Return (X, Y) of the center of cell containing provided text 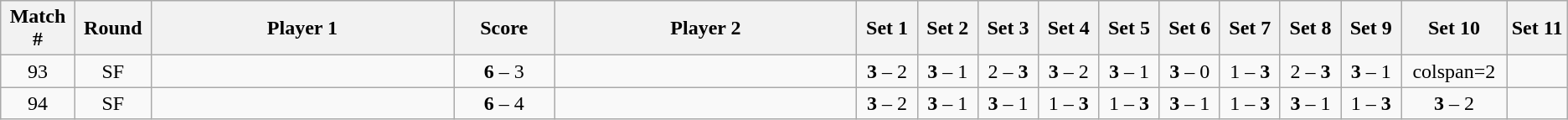
3 – 0 (1189, 71)
Set 3 (1008, 29)
Set 10 (1454, 29)
Set 7 (1250, 29)
Set 8 (1310, 29)
Set 2 (947, 29)
Player 1 (302, 29)
Match # (38, 29)
Set 4 (1069, 29)
6 – 3 (504, 71)
Score (504, 29)
6 – 4 (504, 103)
Player 2 (705, 29)
93 (38, 71)
Set 6 (1189, 29)
Set 1 (887, 29)
Set 5 (1129, 29)
Set 11 (1537, 29)
Set 9 (1371, 29)
94 (38, 103)
Round (112, 29)
colspan=2 (1454, 71)
